Scan for the cell matching the given text and deliver its (x, y) coordinate at center. 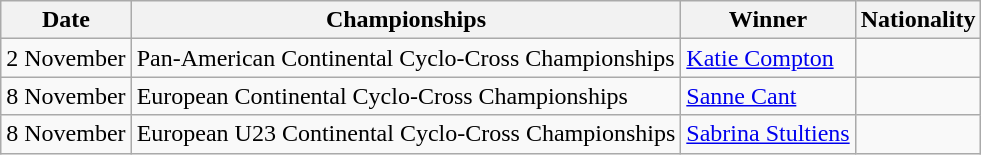
European U23 Continental Cyclo-Cross Championships (406, 134)
Date (66, 20)
Sabrina Stultiens (768, 134)
European Continental Cyclo-Cross Championships (406, 96)
2 November (66, 58)
Nationality (918, 20)
Sanne Cant (768, 96)
Katie Compton (768, 58)
Championships (406, 20)
Pan-American Continental Cyclo-Cross Championships (406, 58)
Winner (768, 20)
